From the cell containing the given text, extract its center point as (X, Y) coordinate. 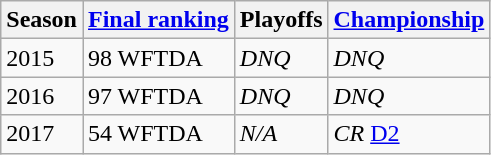
Season (42, 20)
97 WFTDA (158, 96)
2017 (42, 134)
N/A (281, 134)
Playoffs (281, 20)
2016 (42, 96)
Championship (409, 20)
54 WFTDA (158, 134)
Final ranking (158, 20)
2015 (42, 58)
98 WFTDA (158, 58)
CR D2 (409, 134)
